Identify which cell holds the provided text, then report its (x, y) central coordinate. 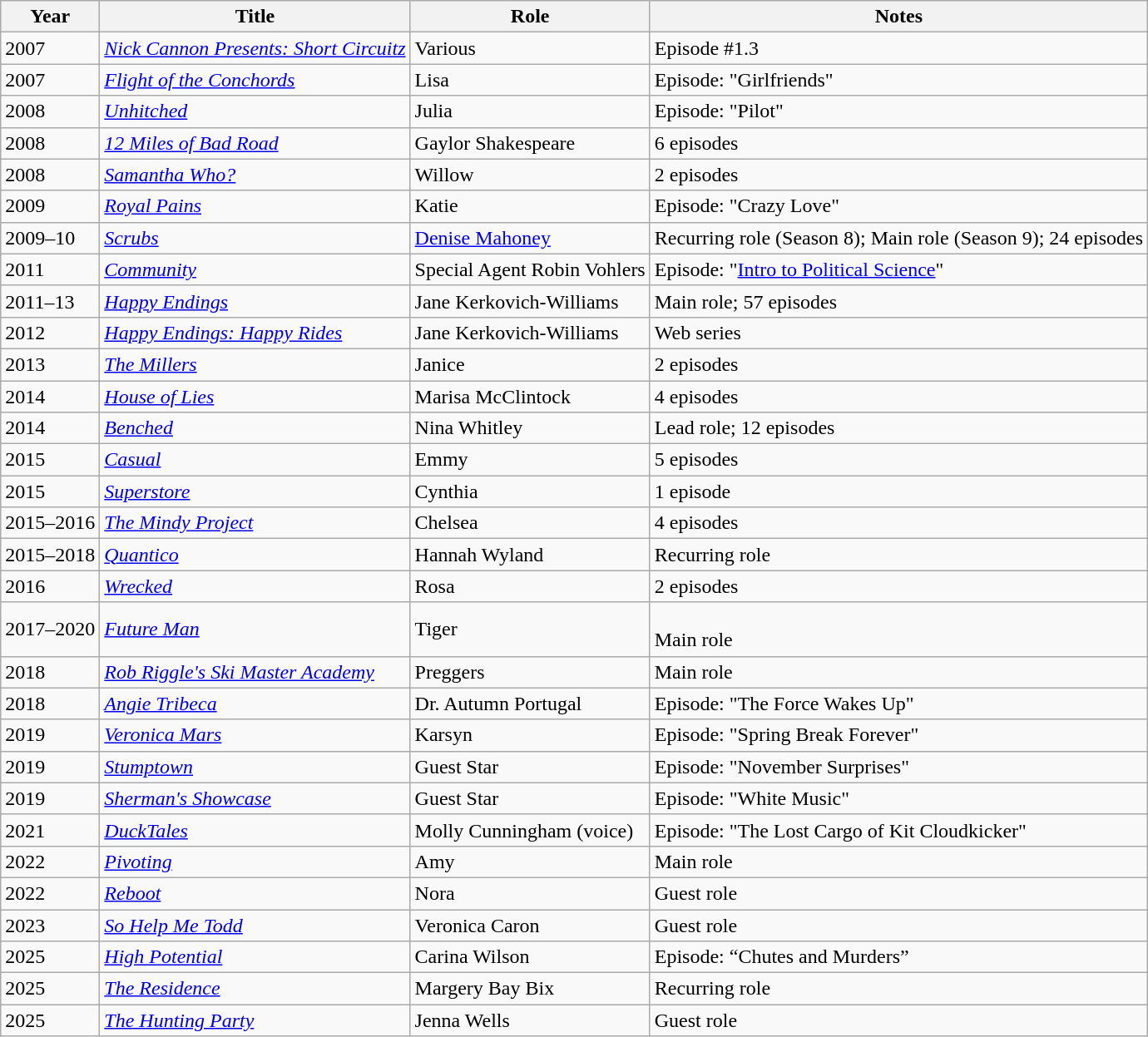
Marisa McClintock (530, 397)
Episode: "November Surprises" (898, 767)
Notes (898, 17)
Community (255, 269)
2009 (50, 206)
Episode: "Girlfriends" (898, 80)
2015–2016 (50, 523)
Jenna Wells (530, 1020)
Hannah Wyland (530, 555)
Happy Endings (255, 301)
12 Miles of Bad Road (255, 143)
Denise Mahoney (530, 238)
2023 (50, 926)
Margery Bay Bix (530, 989)
Future Man (255, 629)
Nina Whitley (530, 428)
1 episode (898, 491)
Happy Endings: Happy Rides (255, 333)
Casual (255, 460)
Flight of the Conchords (255, 80)
Reboot (255, 893)
Title (255, 17)
House of Lies (255, 397)
Quantico (255, 555)
Episode: "The Lost Cargo of Kit Cloudkicker" (898, 830)
Veronica Caron (530, 926)
Nick Cannon Presents: Short Circuitz (255, 48)
Main role; 57 episodes (898, 301)
The Millers (255, 364)
Julia (530, 111)
2013 (50, 364)
Veronica Mars (255, 735)
Episode: "Pilot" (898, 111)
High Potential (255, 957)
Episode: "White Music" (898, 798)
Janice (530, 364)
Molly Cunningham (voice) (530, 830)
6 episodes (898, 143)
Web series (898, 333)
Special Agent Robin Vohlers (530, 269)
The Residence (255, 989)
Rob Riggle's Ski Master Academy (255, 672)
Superstore (255, 491)
Cynthia (530, 491)
2011 (50, 269)
5 episodes (898, 460)
Recurring role (Season 8); Main role (Season 9); 24 episodes (898, 238)
DuckTales (255, 830)
Unhitched (255, 111)
Tiger (530, 629)
Samantha Who? (255, 175)
Pivoting (255, 862)
Lisa (530, 80)
Rosa (530, 586)
The Hunting Party (255, 1020)
2009–10 (50, 238)
Preggers (530, 672)
Episode: "Spring Break Forever" (898, 735)
Dr. Autumn Portugal (530, 704)
Angie Tribeca (255, 704)
So Help Me Todd (255, 926)
Amy (530, 862)
Role (530, 17)
2016 (50, 586)
Year (50, 17)
2017–2020 (50, 629)
Emmy (530, 460)
Episode: "The Force Wakes Up" (898, 704)
2011–13 (50, 301)
Episode: "Crazy Love" (898, 206)
Karsyn (530, 735)
Carina Wilson (530, 957)
Katie (530, 206)
Various (530, 48)
Willow (530, 175)
Sherman's Showcase (255, 798)
Stumptown (255, 767)
Lead role; 12 episodes (898, 428)
Chelsea (530, 523)
Wrecked (255, 586)
Episode: "Intro to Political Science" (898, 269)
Gaylor Shakespeare (530, 143)
2012 (50, 333)
2015–2018 (50, 555)
Episode #1.3 (898, 48)
Royal Pains (255, 206)
Episode: “Chutes and Murders” (898, 957)
Nora (530, 893)
The Mindy Project (255, 523)
Benched (255, 428)
Scrubs (255, 238)
2021 (50, 830)
